Output the [X, Y] coordinate of the center of the cell containing the given text.  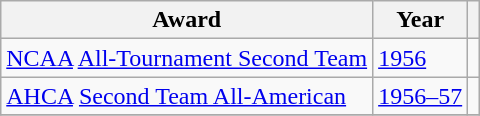
NCAA All-Tournament Second Team [187, 58]
1956–57 [420, 96]
AHCA Second Team All-American [187, 96]
Award [187, 20]
Year [420, 20]
1956 [420, 58]
